Determine the (X, Y) coordinate at the center of the cell enclosing the given text.  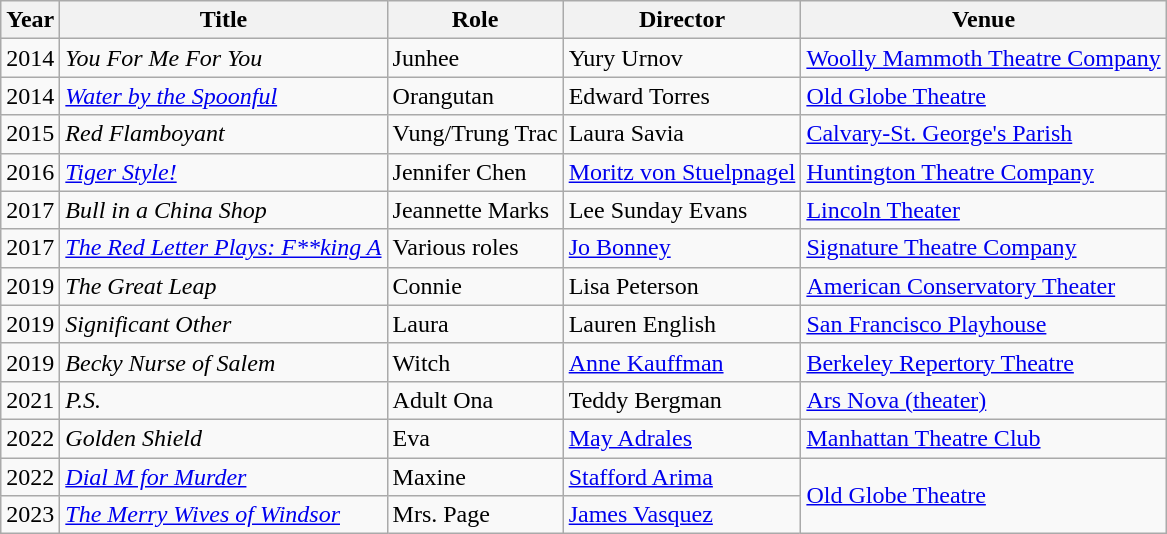
The Merry Wives of Windsor (224, 515)
Dial M for Murder (224, 477)
Director (682, 20)
May Adrales (682, 438)
Calvary-St. George's Parish (984, 134)
Teddy Bergman (682, 400)
Witch (475, 362)
Ars Nova (theater) (984, 400)
You For Me For You (224, 58)
2016 (30, 172)
Manhattan Theatre Club (984, 438)
Adult Ona (475, 400)
Stafford Arima (682, 477)
Various roles (475, 248)
P.S. (224, 400)
Orangutan (475, 96)
Golden Shield (224, 438)
Lincoln Theater (984, 210)
Becky Nurse of Salem (224, 362)
2021 (30, 400)
Lauren English (682, 324)
2023 (30, 515)
Red Flamboyant (224, 134)
Vung/Trung Trac (475, 134)
San Francisco Playhouse (984, 324)
The Red Letter Plays: F**king A (224, 248)
Lee Sunday Evans (682, 210)
Moritz von Stuelpnagel (682, 172)
Mrs. Page (475, 515)
Jeannette Marks (475, 210)
Title (224, 20)
Significant Other (224, 324)
Role (475, 20)
Lisa Peterson (682, 286)
Signature Theatre Company (984, 248)
Bull in a China Shop (224, 210)
Jo Bonney (682, 248)
Water by the Spoonful (224, 96)
James Vasquez (682, 515)
Laura Savia (682, 134)
Venue (984, 20)
Woolly Mammoth Theatre Company (984, 58)
Tiger Style! (224, 172)
Berkeley Repertory Theatre (984, 362)
Yury Urnov (682, 58)
The Great Leap (224, 286)
Jennifer Chen (475, 172)
2015 (30, 134)
Junhee (475, 58)
Huntington Theatre Company (984, 172)
Year (30, 20)
Edward Torres (682, 96)
Laura (475, 324)
Maxine (475, 477)
Connie (475, 286)
Anne Kauffman (682, 362)
American Conservatory Theater (984, 286)
Eva (475, 438)
